From the cell containing the given text, extract its center point as [X, Y] coordinate. 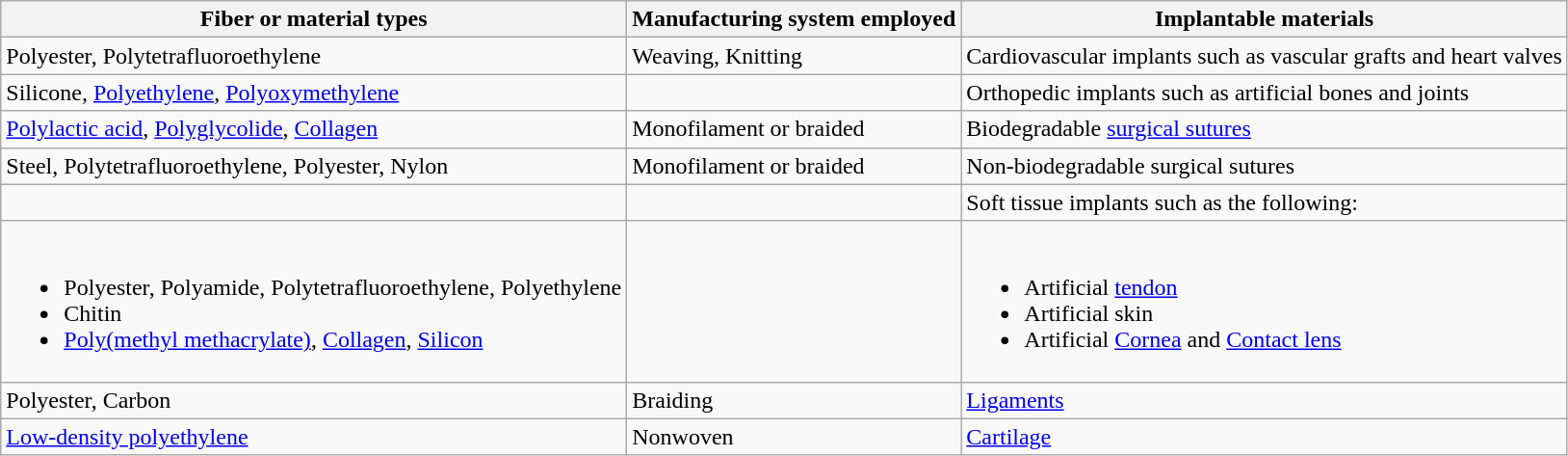
Cartilage [1265, 437]
Nonwoven [794, 437]
Biodegradable surgical sutures [1265, 129]
Polylactic acid, Polyglycolide, Collagen [314, 129]
Implantable materials [1265, 19]
Low-density polyethylene [314, 437]
Steel, Polytetrafluoroethylene, Polyester, Nylon [314, 166]
Braiding [794, 400]
Weaving, Knitting [794, 56]
Artificial tendonArtificial skinArtificial Cornea and Contact lens [1265, 301]
Orthopedic implants such as artificial bones and joints [1265, 93]
Polyester, Polyamide, Polytetrafluoroethylene, PolyethyleneChitinPoly(methyl methacrylate), Collagen, Silicon [314, 301]
Non-biodegradable surgical sutures [1265, 166]
Cardiovascular implants such as vascular grafts and heart valves [1265, 56]
Soft tissue implants such as the following: [1265, 202]
Fiber or material types [314, 19]
Polyester, Polytetrafluoroethylene [314, 56]
Manufacturing system employed [794, 19]
Ligaments [1265, 400]
Silicone, Polyethylene, Polyoxymethylene [314, 93]
Polyester, Carbon [314, 400]
